Return the [x, y] coordinate for the center point of the cell that contains the specified text.  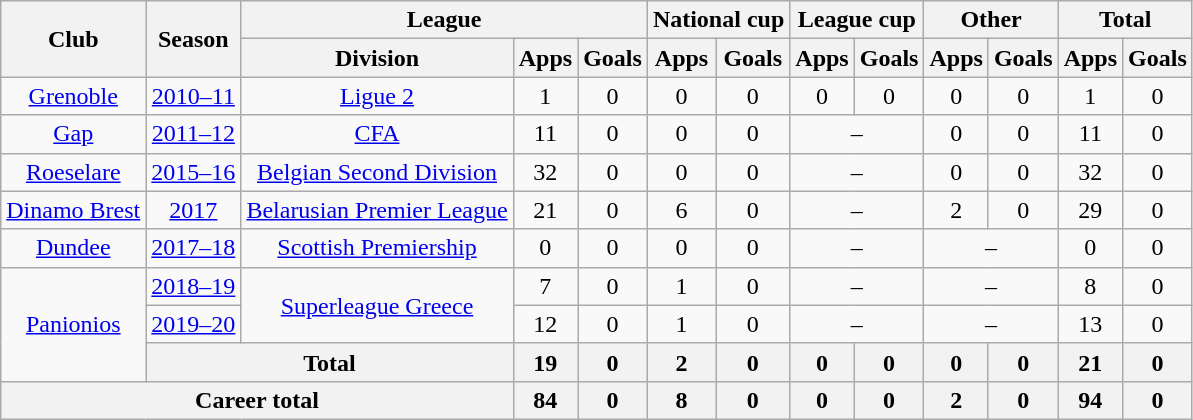
94 [1090, 400]
2017 [194, 210]
Season [194, 39]
Other [991, 20]
2015–16 [194, 172]
Panionios [74, 324]
7 [545, 286]
19 [545, 362]
Superleague Greece [377, 305]
League cup [857, 20]
Gap [74, 134]
84 [545, 400]
League [444, 20]
Grenoble [74, 96]
Division [377, 58]
Dundee [74, 248]
Career total [257, 400]
2018–19 [194, 286]
National cup [718, 20]
Belarusian Premier League [377, 210]
12 [545, 324]
29 [1090, 210]
CFA [377, 134]
Club [74, 39]
Belgian Second Division [377, 172]
Ligue 2 [377, 96]
Roeselare [74, 172]
2019–20 [194, 324]
2011–12 [194, 134]
2010–11 [194, 96]
Dinamo Brest [74, 210]
2017–18 [194, 248]
Scottish Premiership [377, 248]
6 [681, 210]
13 [1090, 324]
